Locate the cell with the specified text and output its [X, Y] center coordinate. 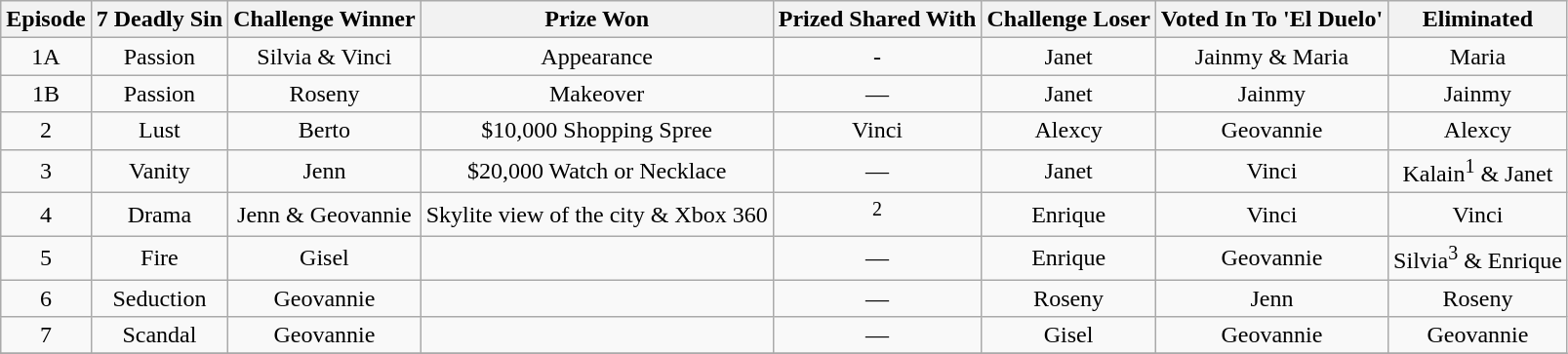
Fire [159, 257]
1B [46, 94]
$20,000 Watch or Necklace [597, 172]
Berto [325, 131]
Vanity [159, 172]
Challenge Winner [325, 20]
6 [46, 298]
Prized Shared With [877, 20]
7 [46, 335]
Challenge Loser [1068, 20]
Kalain1 & Janet [1478, 172]
$10,000 Shopping Spree [597, 131]
Silvia & Vinci [325, 57]
Prize Won [597, 20]
Makeover [597, 94]
Silvia3 & Enrique [1478, 257]
Voted In To 'El Duelo' [1271, 20]
5 [46, 257]
Seduction [159, 298]
Jainmy & Maria [1271, 57]
Episode [46, 20]
Scandal [159, 335]
Lust [159, 131]
7 Deadly Sin [159, 20]
Drama [159, 215]
4 [46, 215]
Eliminated [1478, 20]
- [877, 57]
Appearance [597, 57]
1A [46, 57]
Maria [1478, 57]
Jenn & Geovannie [325, 215]
3 [46, 172]
Skylite view of the city & Xbox 360 [597, 215]
